Pinpoint the cell where the given text exists, returning its [x, y] midpoint coordinate. 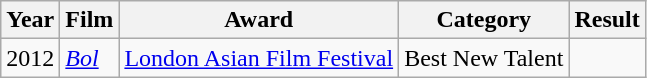
Award [259, 20]
2012 [30, 58]
Best New Talent [484, 58]
Bol [90, 58]
Result [607, 20]
London Asian Film Festival [259, 58]
Category [484, 20]
Film [90, 20]
Year [30, 20]
